For the text-containing cell, return its midpoint in (X, Y) coordinate format. 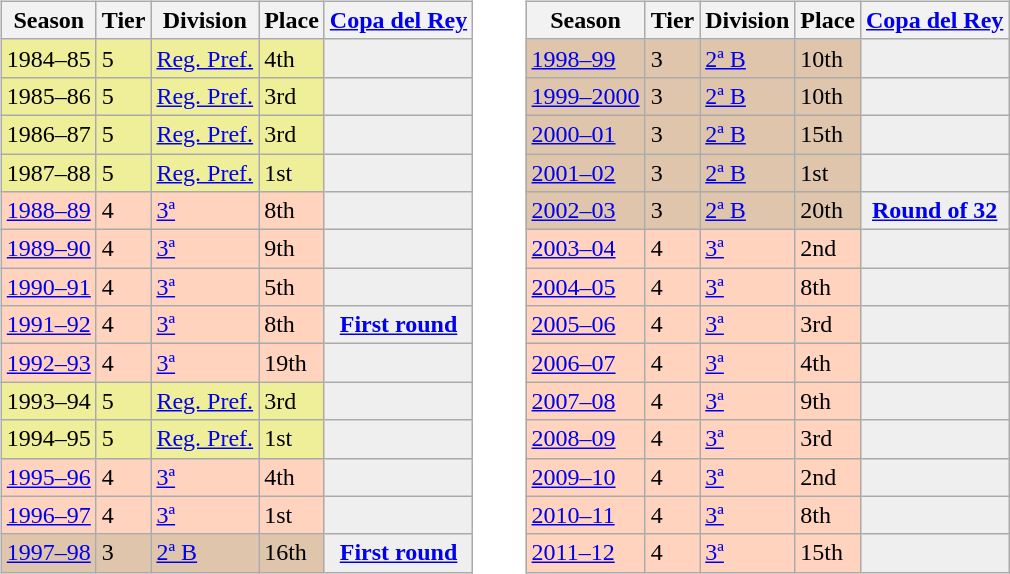
20th (828, 211)
1999–2000 (586, 96)
1986–87 (48, 134)
1987–88 (48, 173)
1984–85 (48, 58)
1997–98 (48, 553)
1988–89 (48, 211)
1990–91 (48, 287)
2000–01 (586, 134)
2003–04 (586, 249)
1994–95 (48, 439)
2005–06 (586, 325)
1991–92 (48, 325)
5th (292, 287)
2009–10 (586, 477)
2006–07 (586, 363)
1996–97 (48, 515)
1989–90 (48, 249)
1992–93 (48, 363)
2001–02 (586, 173)
1998–99 (586, 58)
1985–86 (48, 96)
Round of 32 (934, 211)
2002–03 (586, 211)
1995–96 (48, 477)
1993–94 (48, 401)
2007–08 (586, 401)
2008–09 (586, 439)
16th (292, 553)
19th (292, 363)
2004–05 (586, 287)
2011–12 (586, 553)
2010–11 (586, 515)
